Find where the given text appears and provide that cell's center as (x, y) coordinate. 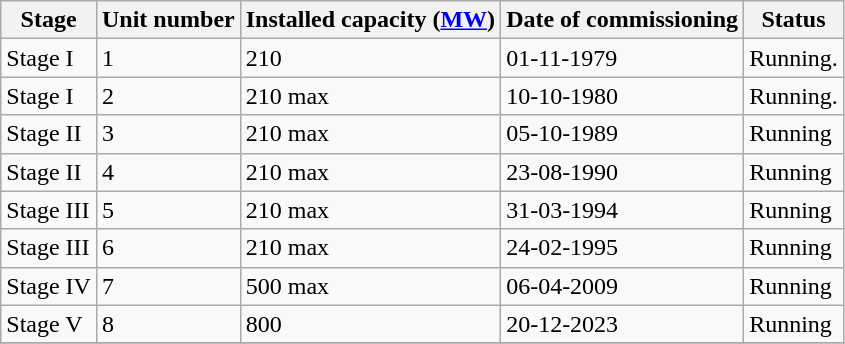
23-08-1990 (622, 172)
Installed capacity (MW) (370, 20)
05-10-1989 (622, 134)
210 (370, 58)
6 (168, 248)
3 (168, 134)
2 (168, 96)
01-11-1979 (622, 58)
20-12-2023 (622, 324)
10-10-1980 (622, 96)
7 (168, 286)
24-02-1995 (622, 248)
Stage (49, 20)
31-03-1994 (622, 210)
4 (168, 172)
Date of commissioning (622, 20)
500 max (370, 286)
Stage IV (49, 286)
Unit number (168, 20)
8 (168, 324)
800 (370, 324)
Status (794, 20)
Stage V (49, 324)
5 (168, 210)
06-04-2009 (622, 286)
1 (168, 58)
